Return (x, y) of the center of cell containing provided text 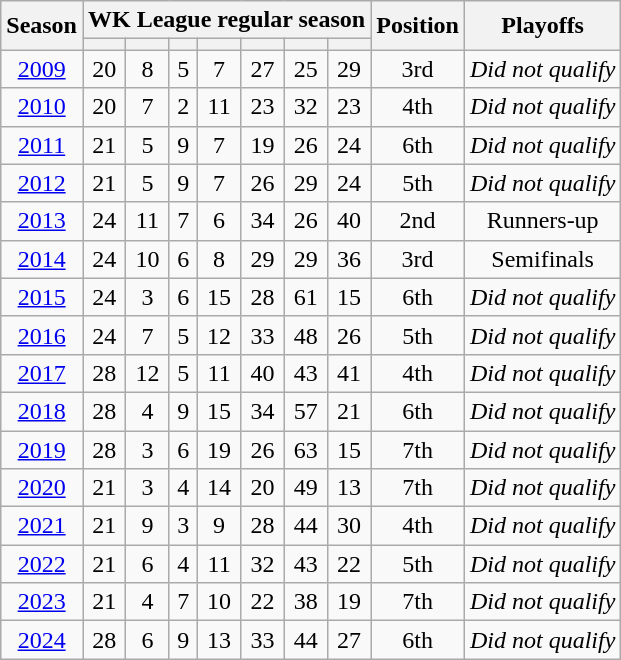
Playoffs (542, 26)
2020 (42, 488)
30 (348, 526)
2010 (42, 107)
2016 (42, 335)
2023 (42, 602)
Position (418, 26)
41 (348, 373)
2018 (42, 411)
2 (183, 107)
49 (306, 488)
2022 (42, 564)
2019 (42, 449)
2nd (418, 221)
57 (306, 411)
2015 (42, 297)
Runners-up (542, 221)
38 (306, 602)
36 (348, 259)
Season (42, 26)
25 (306, 69)
2024 (42, 640)
Semifinals (542, 259)
2014 (42, 259)
2021 (42, 526)
61 (306, 297)
2011 (42, 145)
2012 (42, 183)
14 (218, 488)
2017 (42, 373)
2013 (42, 221)
63 (306, 449)
2009 (42, 69)
48 (306, 335)
WK League regular season (226, 20)
